Determine the (X, Y) coordinate at the center of the cell enclosing the given text.  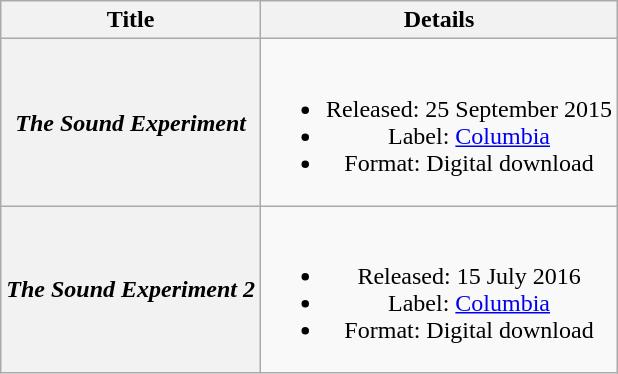
The Sound Experiment (131, 122)
Details (440, 20)
Title (131, 20)
Released: 15 July 2016Label: ColumbiaFormat: Digital download (440, 290)
The Sound Experiment 2 (131, 290)
Released: 25 September 2015Label: ColumbiaFormat: Digital download (440, 122)
